Extract the [X, Y] coordinate from the center of the cell holding the provided text.  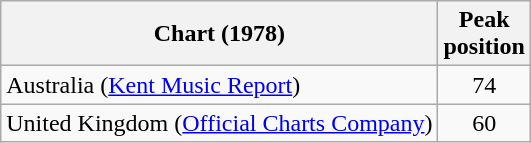
74 [484, 85]
Chart (1978) [220, 34]
Peakposition [484, 34]
United Kingdom (Official Charts Company) [220, 123]
60 [484, 123]
Australia (Kent Music Report) [220, 85]
